Find where the given text appears and provide that cell's center as (X, Y) coordinate. 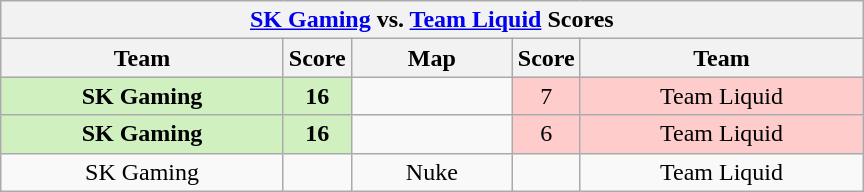
Nuke (432, 172)
SK Gaming vs. Team Liquid Scores (432, 20)
7 (546, 96)
6 (546, 134)
Map (432, 58)
